Return (X, Y) of the center of cell containing provided text 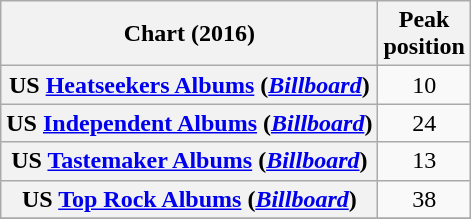
Chart (2016) (190, 34)
24 (424, 123)
38 (424, 199)
10 (424, 85)
US Top Rock Albums (Billboard) (190, 199)
US Heatseekers Albums (Billboard) (190, 85)
US Independent Albums (Billboard) (190, 123)
US Tastemaker Albums (Billboard) (190, 161)
Peak position (424, 34)
13 (424, 161)
